Pinpoint the cell where the given text exists, returning its [x, y] midpoint coordinate. 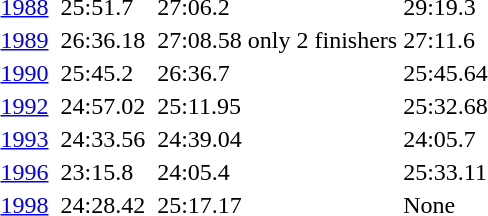
24:05.4 [200, 172]
27:08.58 [200, 40]
26:36.7 [200, 73]
26:36.18 [103, 40]
25:45.2 [103, 73]
24:33.56 [103, 139]
only 2 finishers [322, 40]
25:11.95 [200, 106]
24:57.02 [103, 106]
24:39.04 [200, 139]
23:15.8 [103, 172]
